For the text-containing cell, return its midpoint in [X, Y] coordinate format. 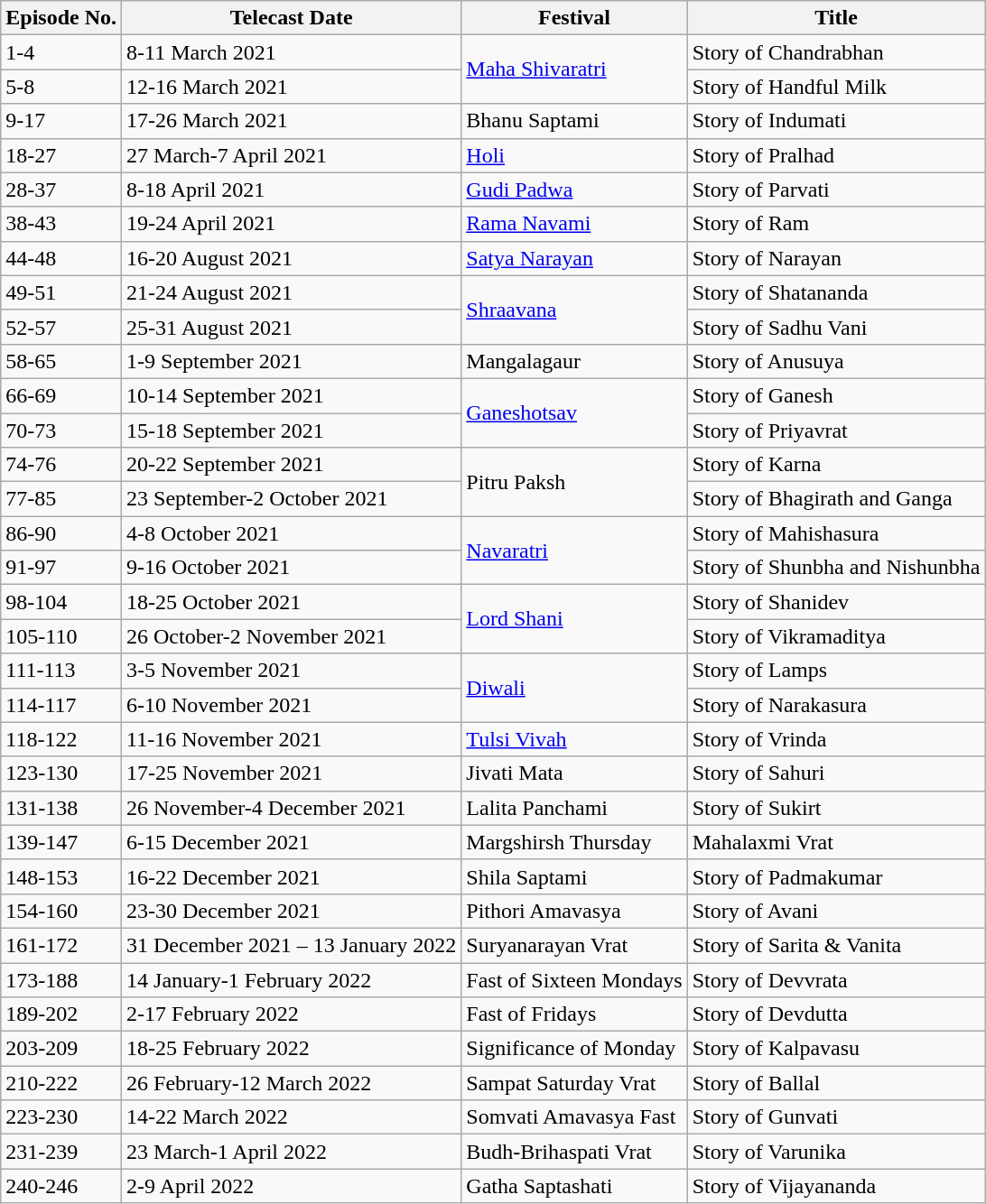
Pithori Amavasya [574, 911]
Episode No. [61, 18]
Sampat Saturday Vrat [574, 1083]
Story of Pralhad [836, 155]
Fast of Fridays [574, 1014]
23 March-1 April 2022 [292, 1152]
203-209 [61, 1049]
11-16 November 2021 [292, 739]
Mangalagaur [574, 361]
74-76 [61, 465]
19-24 April 2021 [292, 224]
23 September-2 October 2021 [292, 499]
1-4 [61, 52]
Shila Saptami [574, 876]
Story of Ram [836, 224]
Shraavana [574, 310]
26 February-12 March 2022 [292, 1083]
111-113 [61, 671]
Story of Handful Milk [836, 87]
Festival [574, 18]
27 March-7 April 2021 [292, 155]
3-5 November 2021 [292, 671]
Jivati Mata [574, 773]
Bhanu Saptami [574, 121]
12-16 March 2021 [292, 87]
Story of Lamps [836, 671]
223-230 [61, 1117]
Margshirsh Thursday [574, 842]
16-20 August 2021 [292, 258]
Navaratri [574, 551]
26 November-4 December 2021 [292, 808]
Story of Devdutta [836, 1014]
Maha Shivaratri [574, 69]
Story of Vikramaditya [836, 636]
Mahalaxmi Vrat [836, 842]
70-73 [61, 431]
2-17 February 2022 [292, 1014]
Suryanarayan Vrat [574, 945]
Story of Shunbha and Nishunbha [836, 568]
Significance of Monday [574, 1049]
Story of Chandrabhan [836, 52]
52-57 [61, 327]
14 January-1 February 2022 [292, 979]
Story of Devvrata [836, 979]
Story of Ganesh [836, 395]
210-222 [61, 1083]
Satya Narayan [574, 258]
Tulsi Vivah [574, 739]
5-8 [61, 87]
173-188 [61, 979]
2-9 April 2022 [292, 1186]
Lord Shani [574, 619]
Story of Anusuya [836, 361]
139-147 [61, 842]
6-15 December 2021 [292, 842]
Story of Avani [836, 911]
Telecast Date [292, 18]
15-18 September 2021 [292, 431]
Gatha Saptashati [574, 1186]
9-17 [61, 121]
18-25 February 2022 [292, 1049]
91-97 [61, 568]
18-25 October 2021 [292, 602]
Story of Vijayananda [836, 1186]
8-18 April 2021 [292, 190]
26 October-2 November 2021 [292, 636]
44-48 [61, 258]
Story of Sadhu Vani [836, 327]
Story of Sukirt [836, 808]
Story of Parvati [836, 190]
Pitru Paksh [574, 482]
4-8 October 2021 [292, 533]
131-138 [61, 808]
8-11 March 2021 [292, 52]
77-85 [61, 499]
17-26 March 2021 [292, 121]
16-22 December 2021 [292, 876]
Rama Navami [574, 224]
21-24 August 2021 [292, 292]
10-14 September 2021 [292, 395]
Budh-Brihaspati Vrat [574, 1152]
161-172 [61, 945]
189-202 [61, 1014]
Story of Shanidev [836, 602]
31 December 2021 – 13 January 2022 [292, 945]
Story of Bhagirath and Ganga [836, 499]
1-9 September 2021 [292, 361]
86-90 [61, 533]
Ganeshotsav [574, 412]
123-130 [61, 773]
114-117 [61, 705]
66-69 [61, 395]
58-65 [61, 361]
Fast of Sixteen Mondays [574, 979]
6-10 November 2021 [292, 705]
18-27 [61, 155]
Story of Narakasura [836, 705]
105-110 [61, 636]
9-16 October 2021 [292, 568]
28-37 [61, 190]
Story of Varunika [836, 1152]
Story of Gunvati [836, 1117]
49-51 [61, 292]
Story of Indumati [836, 121]
154-160 [61, 911]
25-31 August 2021 [292, 327]
240-246 [61, 1186]
231-239 [61, 1152]
20-22 September 2021 [292, 465]
Story of Sahuri [836, 773]
Story of Kalpavasu [836, 1049]
Story of Karna [836, 465]
Gudi Padwa [574, 190]
23-30 December 2021 [292, 911]
148-153 [61, 876]
Story of Mahishasura [836, 533]
38-43 [61, 224]
Somvati Amavasya Fast [574, 1117]
118-122 [61, 739]
Holi [574, 155]
Story of Ballal [836, 1083]
Story of Padmakumar [836, 876]
Lalita Panchami [574, 808]
Story of Vrinda [836, 739]
17-25 November 2021 [292, 773]
Title [836, 18]
14-22 March 2022 [292, 1117]
Diwali [574, 688]
Story of Priyavrat [836, 431]
Story of Narayan [836, 258]
Story of Shatananda [836, 292]
98-104 [61, 602]
Story of Sarita & Vanita [836, 945]
